Return [X, Y] of the center of cell containing provided text 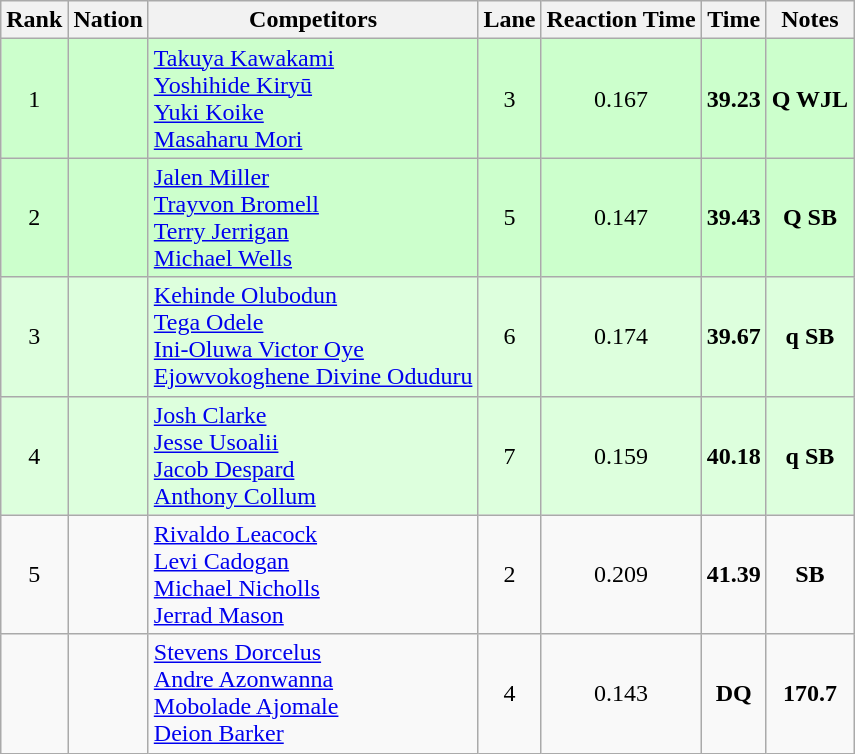
DQ [734, 694]
Josh ClarkeJesse UsoaliiJacob DespardAnthony Collum [313, 456]
SB [810, 574]
Rank [34, 20]
Takuya KawakamiYoshihide KiryūYuki KoikeMasaharu Mori [313, 98]
Time [734, 20]
40.18 [734, 456]
Notes [810, 20]
41.39 [734, 574]
6 [510, 336]
0.167 [621, 98]
0.209 [621, 574]
Stevens DorcelusAndre AzonwannaMobolade AjomaleDeion Barker [313, 694]
Lane [510, 20]
Competitors [313, 20]
Jalen MillerTrayvon BromellTerry JerriganMichael Wells [313, 218]
1 [34, 98]
39.43 [734, 218]
7 [510, 456]
Q WJL [810, 98]
39.23 [734, 98]
Kehinde OlubodunTega OdeleIni-Oluwa Victor OyeEjowvokoghene Divine Oduduru [313, 336]
170.7 [810, 694]
Nation [108, 20]
0.147 [621, 218]
0.159 [621, 456]
0.143 [621, 694]
Q SB [810, 218]
Reaction Time [621, 20]
0.174 [621, 336]
39.67 [734, 336]
Rivaldo LeacockLevi CadoganMichael NichollsJerrad Mason [313, 574]
